Output the (x, y) coordinate of the center of the cell containing the given text.  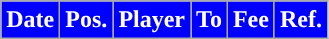
Player (152, 20)
Date (30, 20)
Ref. (300, 20)
To (210, 20)
Fee (250, 20)
Pos. (86, 20)
